Locate the cell with the specified text and output its (X, Y) center coordinate. 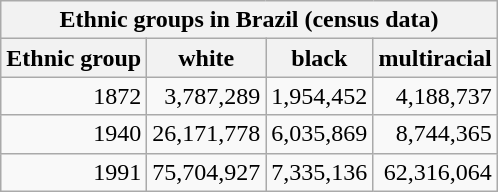
3,787,289 (206, 96)
6,035,869 (320, 134)
white (206, 58)
1940 (74, 134)
multiracial (435, 58)
1872 (74, 96)
black (320, 58)
75,704,927 (206, 172)
7,335,136 (320, 172)
8,744,365 (435, 134)
1991 (74, 172)
62,316,064 (435, 172)
Ethnic groups in Brazil (census data) (249, 20)
4,188,737 (435, 96)
Ethnic group (74, 58)
1,954,452 (320, 96)
26,171,778 (206, 134)
